Return [x, y] of the center of cell containing provided text 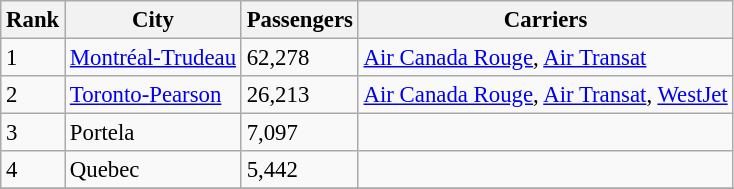
1 [33, 58]
Toronto-Pearson [154, 95]
7,097 [300, 133]
62,278 [300, 58]
2 [33, 95]
Rank [33, 20]
Quebec [154, 170]
Passengers [300, 20]
26,213 [300, 95]
5,442 [300, 170]
Air Canada Rouge, Air Transat [546, 58]
Montréal-Trudeau [154, 58]
Carriers [546, 20]
3 [33, 133]
Air Canada Rouge, Air Transat, WestJet [546, 95]
Portela [154, 133]
City [154, 20]
4 [33, 170]
